For the text-containing cell, return its midpoint in [X, Y] coordinate format. 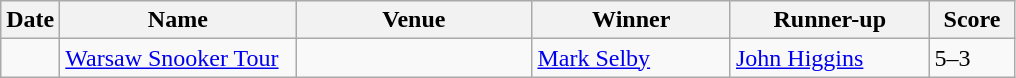
Score [972, 20]
John Higgins [830, 58]
Winner [632, 20]
Name [178, 20]
5–3 [972, 58]
Runner-up [830, 20]
Date [30, 20]
Warsaw Snooker Tour [178, 58]
Venue [414, 20]
Mark Selby [632, 58]
